Extract the [x, y] coordinate from the center of the cell holding the provided text.  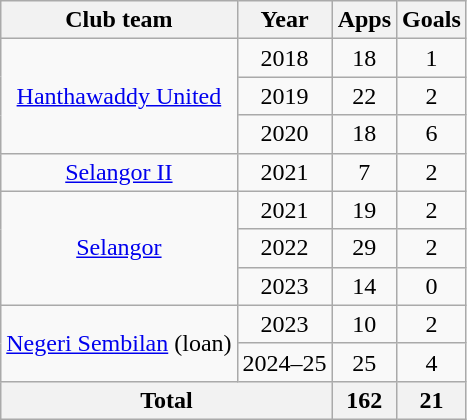
4 [432, 362]
7 [364, 172]
2018 [284, 58]
19 [364, 210]
2019 [284, 96]
Selangor [119, 248]
25 [364, 362]
Goals [432, 20]
29 [364, 248]
6 [432, 134]
2024–25 [284, 362]
1 [432, 58]
162 [364, 400]
0 [432, 286]
Total [166, 400]
Hanthawaddy United [119, 96]
10 [364, 324]
Selangor II [119, 172]
2022 [284, 248]
22 [364, 96]
Apps [364, 20]
Negeri Sembilan (loan) [119, 343]
21 [432, 400]
14 [364, 286]
Year [284, 20]
2020 [284, 134]
Club team [119, 20]
